From the cell containing the given text, extract its center point as [x, y] coordinate. 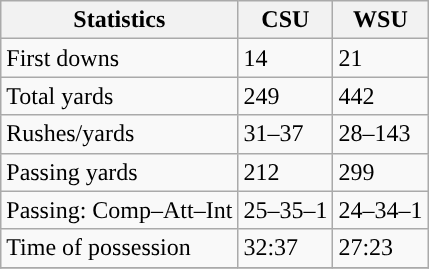
249 [286, 96]
28–143 [380, 134]
Total yards [120, 96]
Passing: Comp–Att–Int [120, 210]
CSU [286, 20]
212 [286, 172]
25–35–1 [286, 210]
Statistics [120, 20]
Passing yards [120, 172]
Time of possession [120, 248]
27:23 [380, 248]
WSU [380, 20]
32:37 [286, 248]
First downs [120, 58]
Rushes/yards [120, 134]
21 [380, 58]
299 [380, 172]
442 [380, 96]
31–37 [286, 134]
14 [286, 58]
24–34–1 [380, 210]
